Detect which cell encompasses the target text, then output its [x, y] center coordinate. 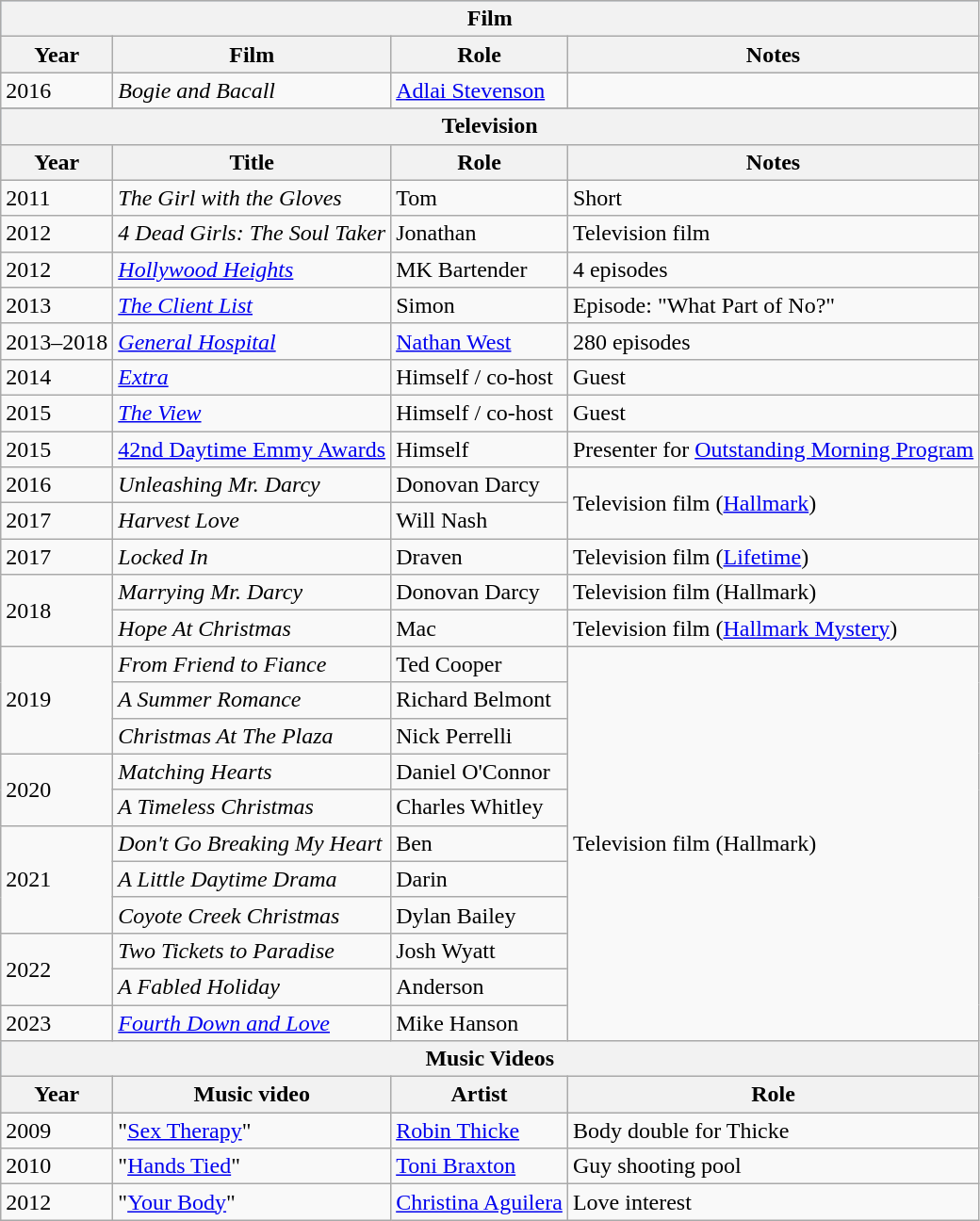
2023 [57, 1022]
Robin Thicke [480, 1131]
Mike Hanson [480, 1022]
Toni Braxton [480, 1166]
4 episodes [773, 269]
Short [773, 198]
Nathan West [480, 341]
Harvest Love [253, 521]
2009 [57, 1131]
"Sex Therapy" [253, 1131]
Daniel O'Connor [480, 772]
2021 [57, 879]
Hollywood Heights [253, 269]
Ted Cooper [480, 664]
Adlai Stevenson [480, 90]
Title [253, 162]
Draven [480, 557]
General Hospital [253, 341]
"Your Body" [253, 1202]
Television film (Lifetime) [773, 557]
Simon [480, 305]
Bogie and Bacall [253, 90]
Don't Go Breaking My Heart [253, 843]
From Friend to Fiance [253, 664]
Extra [253, 377]
Locked In [253, 557]
Fourth Down and Love [253, 1022]
Artist [480, 1095]
Guy shooting pool [773, 1166]
MK Bartender [480, 269]
Unleashing Mr. Darcy [253, 485]
Nick Perrelli [480, 736]
Coyote Creek Christmas [253, 915]
2014 [57, 377]
Tom [480, 198]
Love interest [773, 1202]
2013 [57, 305]
2020 [57, 790]
Christina Aguilera [480, 1202]
A Fabled Holiday [253, 986]
Two Tickets to Paradise [253, 951]
A Timeless Christmas [253, 807]
2022 [57, 969]
Richard Belmont [480, 700]
Episode: "What Part of No?" [773, 305]
The View [253, 413]
2010 [57, 1166]
2018 [57, 610]
2019 [57, 700]
42nd Daytime Emmy Awards [253, 449]
Television film [773, 234]
The Client List [253, 305]
Hope At Christmas [253, 628]
Darin [480, 879]
Music video [253, 1095]
2013–2018 [57, 341]
A Summer Romance [253, 700]
Josh Wyatt [480, 951]
Television [490, 126]
Himself [480, 449]
280 episodes [773, 341]
Anderson [480, 986]
The Girl with the Gloves [253, 198]
A Little Daytime Drama [253, 879]
Marrying Mr. Darcy [253, 593]
Jonathan [480, 234]
Presenter for Outstanding Morning Program [773, 449]
Will Nash [480, 521]
Body double for Thicke [773, 1131]
Television film (Hallmark Mystery) [773, 628]
2011 [57, 198]
4 Dead Girls: The Soul Taker [253, 234]
Charles Whitley [480, 807]
Ben [480, 843]
Mac [480, 628]
Dylan Bailey [480, 915]
"Hands Tied" [253, 1166]
Music Videos [490, 1059]
Christmas At The Plaza [253, 736]
Matching Hearts [253, 772]
